Return (x, y) of the center of cell containing provided text 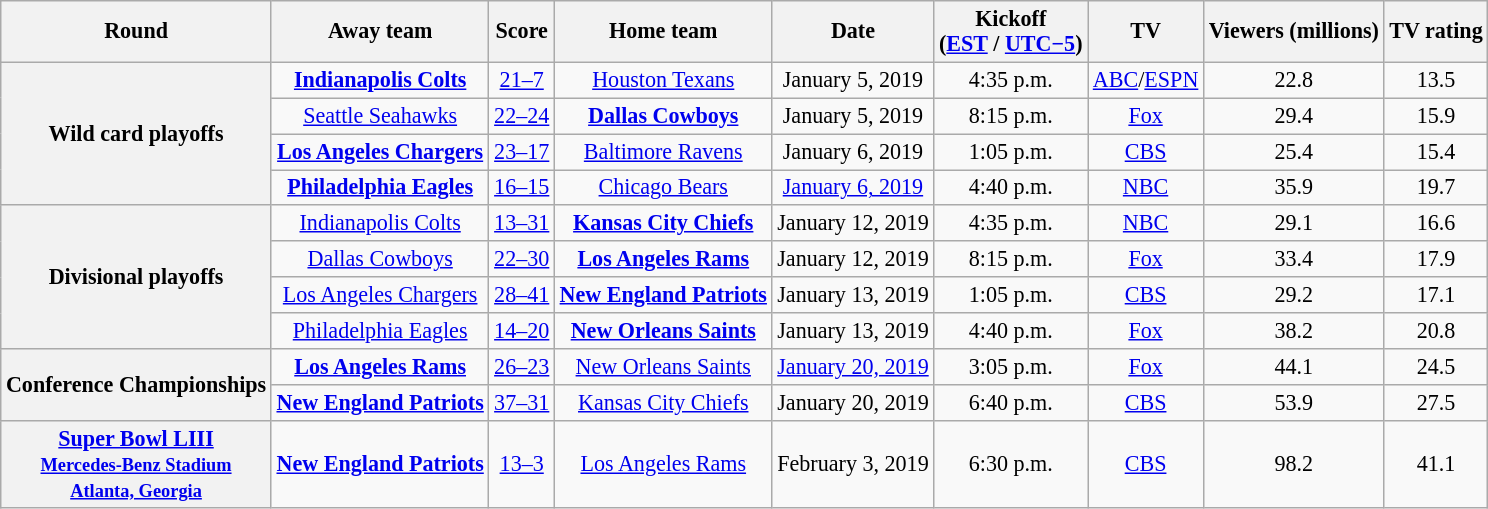
3:05 p.m. (1011, 366)
13–3 (522, 464)
17.1 (1436, 295)
26–23 (522, 366)
Away team (380, 30)
29.4 (1294, 116)
16.6 (1436, 223)
Chicago Bears (663, 187)
21–7 (522, 80)
98.2 (1294, 464)
17.9 (1436, 259)
28–41 (522, 295)
15.4 (1436, 151)
53.9 (1294, 402)
Date (853, 30)
Houston Texans (663, 80)
Baltimore Ravens (663, 151)
20.8 (1436, 330)
19.7 (1436, 187)
Score (522, 30)
Round (136, 30)
38.2 (1294, 330)
Kickoff(EST / UTC−5) (1011, 30)
16–15 (522, 187)
23–17 (522, 151)
22.8 (1294, 80)
25.4 (1294, 151)
TV rating (1436, 30)
Divisional playoffs (136, 276)
6:40 p.m. (1011, 402)
Wild card playoffs (136, 134)
14–20 (522, 330)
29.1 (1294, 223)
Viewers (millions) (1294, 30)
37–31 (522, 402)
24.5 (1436, 366)
44.1 (1294, 366)
Home team (663, 30)
13.5 (1436, 80)
13–31 (522, 223)
Super Bowl LIIIMercedes-Benz StadiumAtlanta, Georgia (136, 464)
TV (1146, 30)
27.5 (1436, 402)
35.9 (1294, 187)
February 3, 2019 (853, 464)
22–30 (522, 259)
15.9 (1436, 116)
Conference Championships (136, 384)
6:30 p.m. (1011, 464)
Seattle Seahawks (380, 116)
22–24 (522, 116)
ABC/ESPN (1146, 80)
41.1 (1436, 464)
29.2 (1294, 295)
33.4 (1294, 259)
